Provide the [X, Y] coordinate of the cell's center where the given text is located.  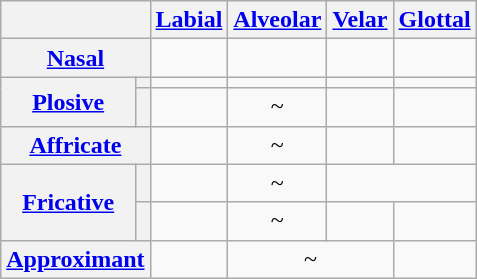
Fricative [68, 202]
Affricate [76, 145]
Velar [360, 20]
Alveolar [278, 20]
Nasal [76, 58]
Labial [189, 20]
Glottal [434, 20]
Approximant [76, 259]
Plosive [68, 102]
